Pinpoint the cell where the given text exists, returning its (X, Y) midpoint coordinate. 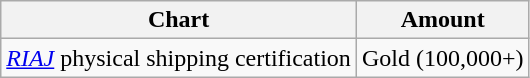
Amount (442, 20)
Chart (179, 20)
RIAJ physical shipping certification (179, 58)
Gold (100,000+) (442, 58)
